Scan for the cell matching the given text and deliver its [x, y] coordinate at center. 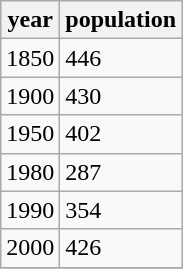
year [30, 20]
1990 [30, 210]
402 [121, 134]
2000 [30, 248]
426 [121, 248]
287 [121, 172]
1850 [30, 58]
population [121, 20]
446 [121, 58]
354 [121, 210]
1950 [30, 134]
430 [121, 96]
1900 [30, 96]
1980 [30, 172]
